Capture the cell that displays the provided text and extract its [x, y] central coordinate. 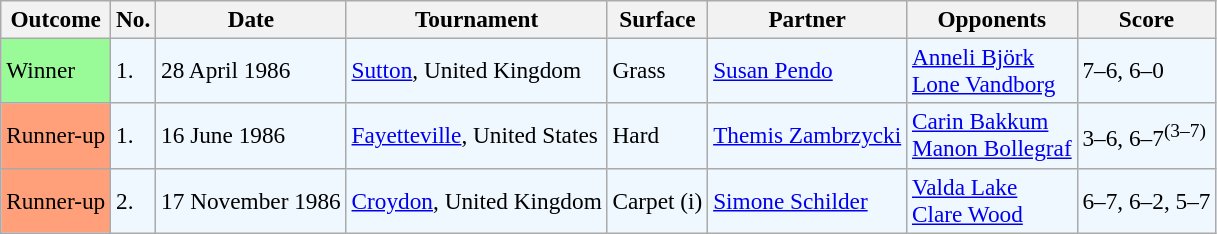
7–6, 6–0 [1146, 70]
Date [251, 19]
Hard [658, 136]
Surface [658, 19]
Susan Pendo [808, 70]
Partner [808, 19]
Themis Zambrzycki [808, 136]
Outcome [56, 19]
2. [134, 200]
Croydon, United Kingdom [476, 200]
3–6, 6–7(3–7) [1146, 136]
Grass [658, 70]
Simone Schilder [808, 200]
6–7, 6–2, 5–7 [1146, 200]
Opponents [992, 19]
No. [134, 19]
Sutton, United Kingdom [476, 70]
Valda Lake Clare Wood [992, 200]
Anneli Björk Lone Vandborg [992, 70]
Winner [56, 70]
Fayetteville, United States [476, 136]
Carin Bakkum Manon Bollegraf [992, 136]
16 June 1986 [251, 136]
Score [1146, 19]
Tournament [476, 19]
17 November 1986 [251, 200]
28 April 1986 [251, 70]
Carpet (i) [658, 200]
